Detect which cell encompasses the target text, then output its [X, Y] center coordinate. 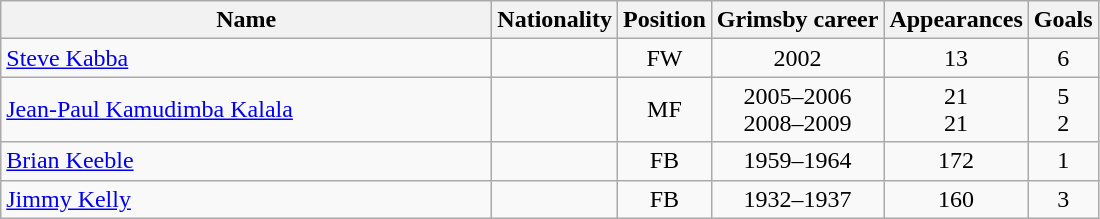
160 [956, 199]
Grimsby career [798, 20]
6 [1063, 58]
MF [665, 110]
FW [665, 58]
1 [1063, 161]
Goals [1063, 20]
Steve Kabba [246, 58]
1932–1937 [798, 199]
Name [246, 20]
172 [956, 161]
Nationality [555, 20]
Jimmy Kelly [246, 199]
52 [1063, 110]
3 [1063, 199]
2002 [798, 58]
13 [956, 58]
2121 [956, 110]
Appearances [956, 20]
2005–20062008–2009 [798, 110]
1959–1964 [798, 161]
Jean-Paul Kamudimba Kalala [246, 110]
Brian Keeble [246, 161]
Position [665, 20]
